Extract the (x, y) coordinate from the center of the cell holding the provided text.  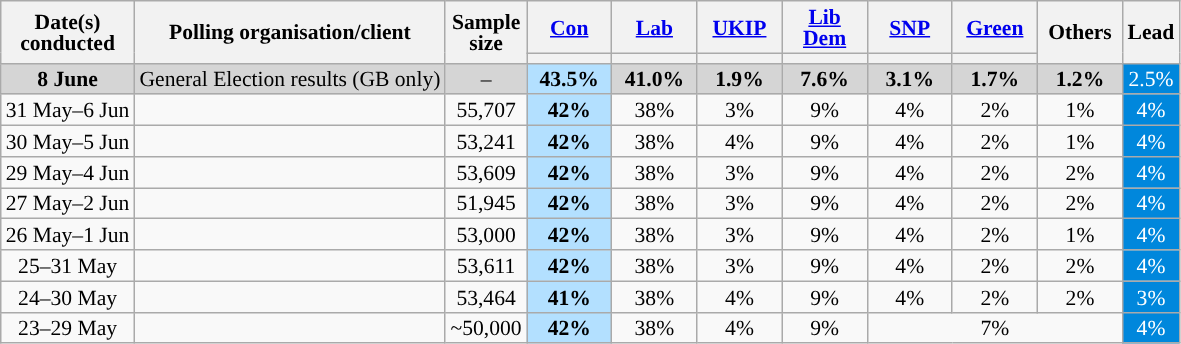
27 May–2 Jun (68, 204)
53,000 (486, 234)
3.1% (910, 78)
Green (994, 27)
~50,000 (486, 328)
53,464 (486, 296)
1.2% (1080, 78)
2.5% (1152, 78)
55,707 (486, 110)
Lead (1152, 32)
1.9% (740, 78)
29 May–4 Jun (68, 172)
41% (570, 296)
General Election results (GB only) (290, 78)
8 June (68, 78)
Samplesize (486, 32)
SNP (910, 27)
Polling organisation/client (290, 32)
– (486, 78)
UKIP (740, 27)
7.6% (824, 78)
53,611 (486, 266)
Others (1080, 32)
30 May–5 Jun (68, 142)
51,945 (486, 204)
23–29 May (68, 328)
53,241 (486, 142)
43.5% (570, 78)
Con (570, 27)
Lab (654, 27)
24–30 May (68, 296)
26 May–1 Jun (68, 234)
1.7% (994, 78)
Lib Dem (824, 27)
31 May–6 Jun (68, 110)
25–31 May (68, 266)
Date(s)conducted (68, 32)
41.0% (654, 78)
7% (994, 328)
53,609 (486, 172)
